Find where the given text appears and provide that cell's center as (x, y) coordinate. 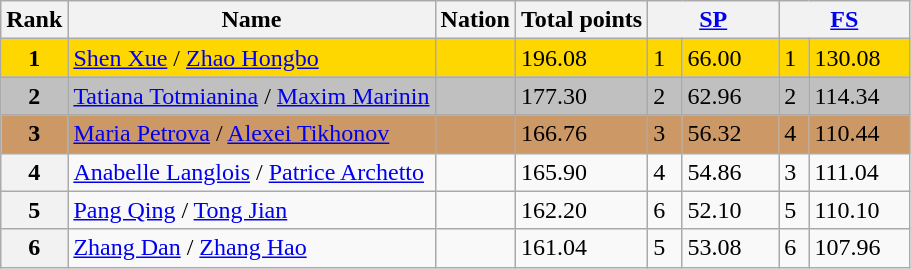
177.30 (581, 96)
111.04 (860, 172)
165.90 (581, 172)
Name (252, 20)
FS (844, 20)
110.44 (860, 134)
Maria Petrova / Alexei Tikhonov (252, 134)
114.34 (860, 96)
53.08 (730, 248)
Pang Qing / Tong Jian (252, 210)
Rank (34, 20)
130.08 (860, 58)
66.00 (730, 58)
52.10 (730, 210)
196.08 (581, 58)
166.76 (581, 134)
Nation (475, 20)
56.32 (730, 134)
Zhang Dan / Zhang Hao (252, 248)
Shen Xue / Zhao Hongbo (252, 58)
62.96 (730, 96)
Anabelle Langlois / Patrice Archetto (252, 172)
110.10 (860, 210)
162.20 (581, 210)
Tatiana Totmianina / Maxim Marinin (252, 96)
Total points (581, 20)
54.86 (730, 172)
161.04 (581, 248)
SP (714, 20)
107.96 (860, 248)
